Return [X, Y] of the center of cell containing provided text 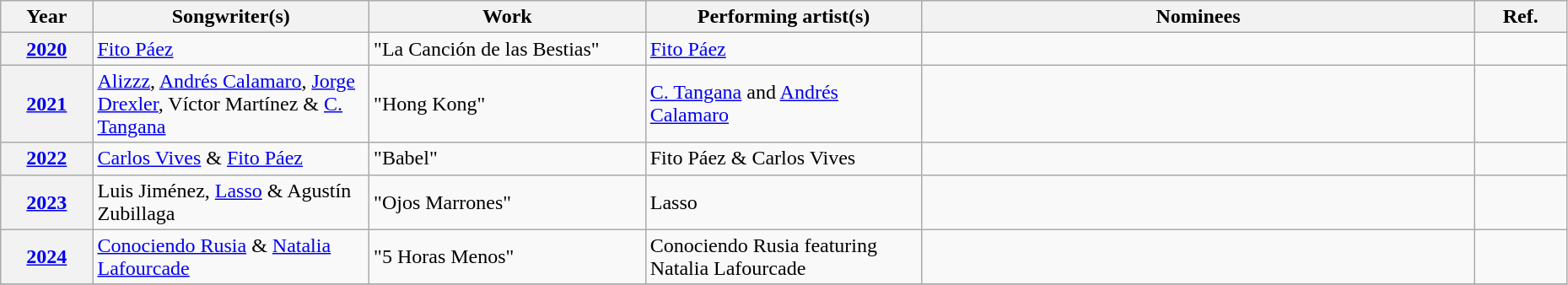
"Hong Kong" [508, 104]
Conociendo Rusia featuring Natalia Lafourcade [784, 256]
"La Canción de las Bestias" [508, 49]
Songwriter(s) [231, 17]
Fito Páez & Carlos Vives [784, 159]
2024 [47, 256]
C. Tangana and Andrés Calamaro [784, 104]
Ref. [1520, 17]
2020 [47, 49]
2023 [47, 202]
Performing artist(s) [784, 17]
2021 [47, 104]
Nominees [1198, 17]
"Babel" [508, 159]
Luis Jiménez, Lasso & Agustín Zubillaga [231, 202]
Lasso [784, 202]
"Ojos Marrones" [508, 202]
Alizzz, Andrés Calamaro, Jorge Drexler, Víctor Martínez & C. Tangana [231, 104]
Conociendo Rusia & Natalia Lafourcade [231, 256]
"5 Horas Menos" [508, 256]
2022 [47, 159]
Work [508, 17]
Carlos Vives & Fito Páez [231, 159]
Year [47, 17]
